Detect which cell encompasses the target text, then output its (x, y) center coordinate. 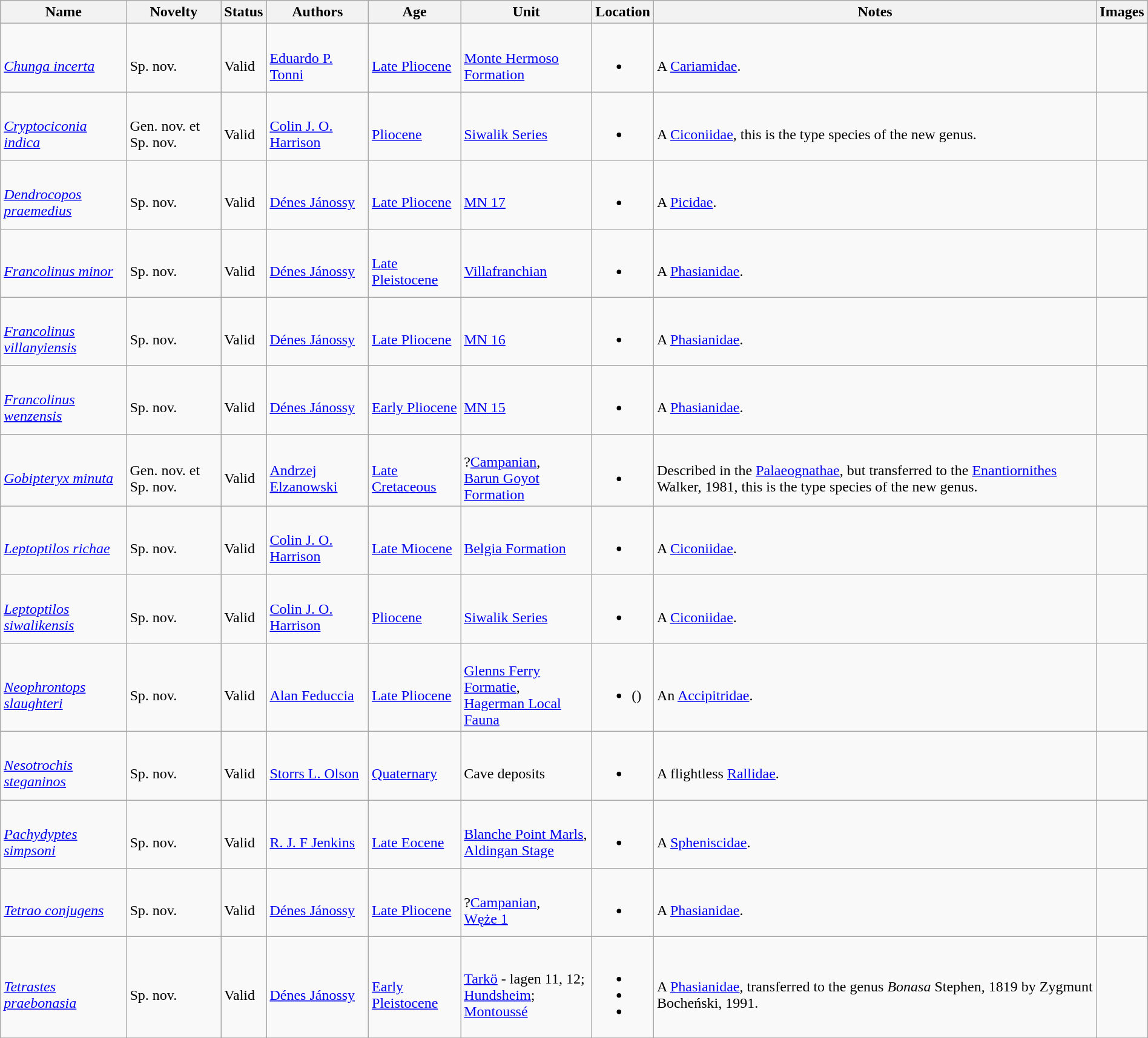
A flightless Rallidae. (874, 765)
MN 15 (527, 399)
Pachydyptes simpsoni (64, 834)
Dendrocopos praemedius (64, 195)
Age (415, 12)
An Accipitridae. (874, 687)
Villafranchian (527, 263)
MN 16 (527, 332)
Early Pliocene (415, 399)
?Campanian,Barun Goyot Formation (527, 470)
Cave deposits (527, 765)
Tarkö - lagen 11, 12;Hundsheim;Montoussé (527, 988)
Location (623, 12)
Novelty (174, 12)
Tetrastes praebonasia (64, 988)
Alan Feduccia (317, 687)
Status (243, 12)
Storrs L. Olson (317, 765)
Unit (527, 12)
Notes (874, 12)
Late Cretaceous (415, 470)
Eduardo P. Tonni (317, 58)
Described in the Palaeognathae, but transferred to the Enantiornithes Walker, 1981, this is the type species of the new genus. (874, 470)
?Campanian,Węże 1 (527, 903)
Leptoptilos richae (64, 540)
A Cariamidae. (874, 58)
Early Pleistocene (415, 988)
Nesotrochis steganinos (64, 765)
MN 17 (527, 195)
Chunga incerta (64, 58)
Monte Hermoso Formation (527, 58)
Gobipteryx minuta (64, 470)
Tetrao conjugens (64, 903)
Name (64, 12)
() (623, 687)
Quaternary (415, 765)
Late Miocene (415, 540)
Neophrontops slaughteri (64, 687)
Francolinus wenzensis (64, 399)
Late Eocene (415, 834)
Belgia Formation (527, 540)
Late Pleistocene (415, 263)
Cryptociconia indica (64, 126)
Images (1122, 12)
Leptoptilos siwalikensis (64, 609)
A Phasianidae, transferred to the genus Bonasa Stephen, 1819 by Zygmunt Bocheński, 1991. (874, 988)
Andrzej Elzanowski (317, 470)
Authors (317, 12)
A Picidae. (874, 195)
A Ciconiidae, this is the type species of the new genus. (874, 126)
Francolinus villanyiensis (64, 332)
A Spheniscidae. (874, 834)
Francolinus minor (64, 263)
Blanche Point Marls,Aldingan Stage (527, 834)
R. J. F Jenkins (317, 834)
Glenns Ferry Formatie,Hagerman Local Fauna (527, 687)
